Locate the cell with the specified text and output its (x, y) center coordinate. 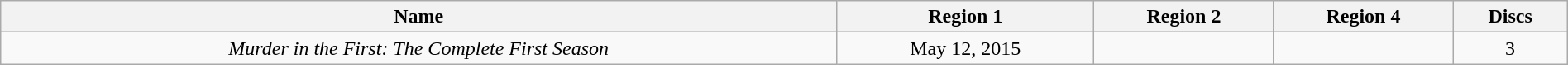
3 (1510, 48)
Name (418, 17)
Discs (1510, 17)
May 12, 2015 (966, 48)
Murder in the First: The Complete First Season (418, 48)
Region 4 (1363, 17)
Region 1 (966, 17)
Region 2 (1184, 17)
